Determine the [x, y] coordinate at the center of the cell enclosing the given text.  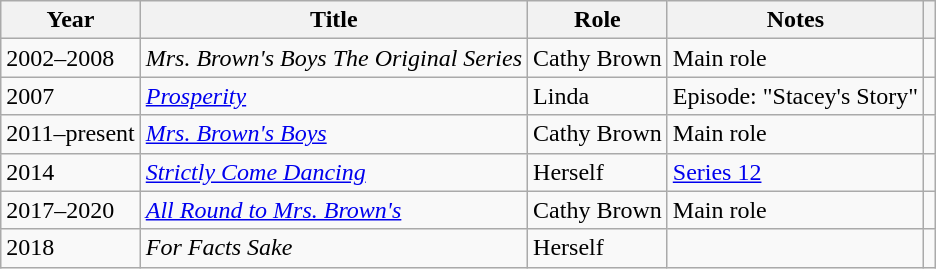
Linda [598, 96]
2018 [70, 248]
Prosperity [334, 96]
2017–2020 [70, 210]
Strictly Come Dancing [334, 172]
2014 [70, 172]
Mrs. Brown's Boys The Original Series [334, 58]
2007 [70, 96]
Title [334, 20]
Role [598, 20]
All Round to Mrs. Brown's [334, 210]
2011–present [70, 134]
Series 12 [795, 172]
Notes [795, 20]
Year [70, 20]
Episode: "Stacey's Story" [795, 96]
2002–2008 [70, 58]
For Facts Sake [334, 248]
Mrs. Brown's Boys [334, 134]
